Extract the (X, Y) coordinate from the center of the cell holding the provided text.  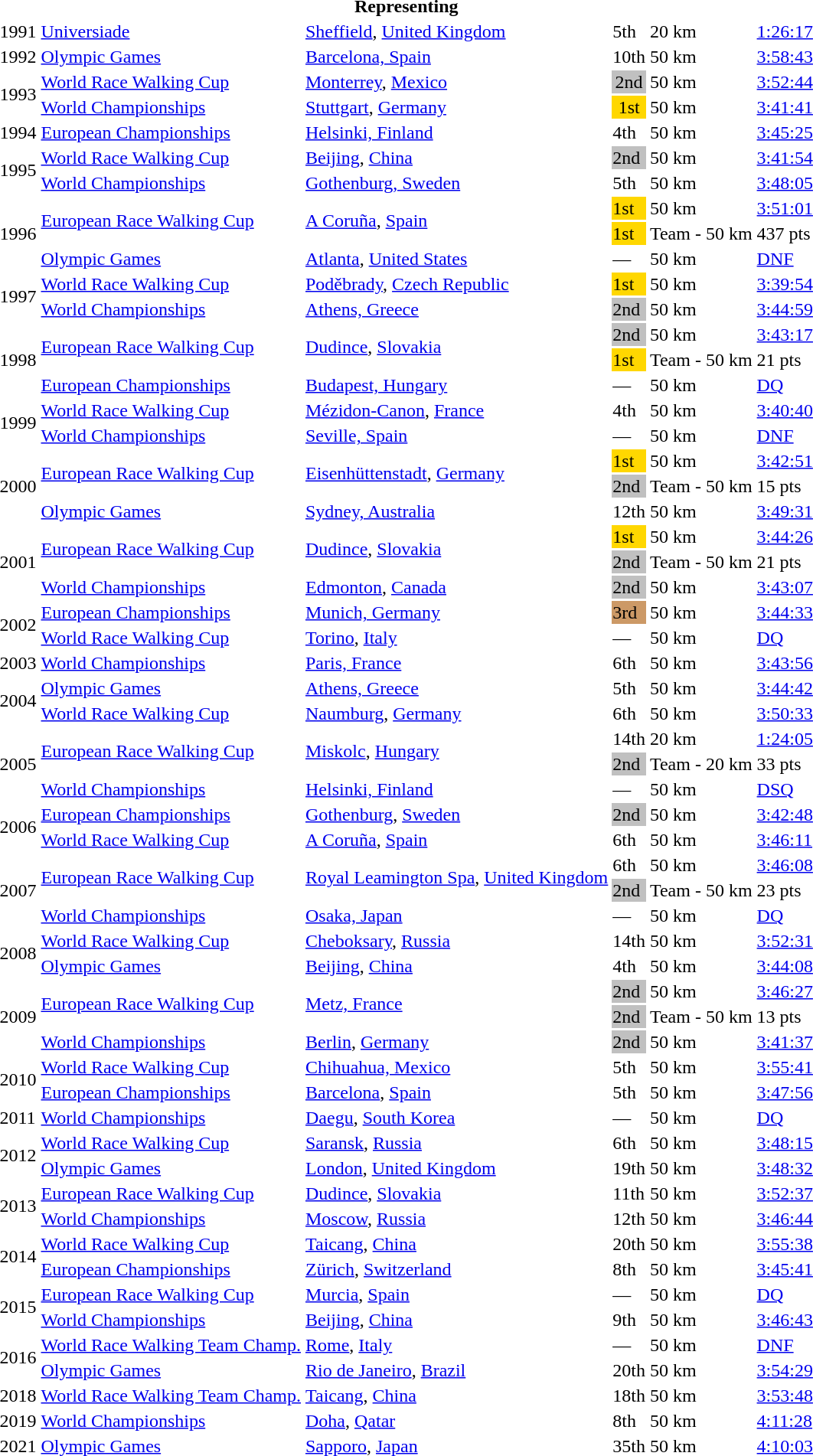
Torino, Italy (456, 638)
Monterrey, Mexico (456, 82)
Chihuahua, Mexico (456, 1067)
Atlanta, United States (456, 259)
Universiade (171, 31)
Sheffield, United Kingdom (456, 31)
Naumburg, Germany (456, 713)
Munich, Germany (456, 612)
3rd (629, 612)
Budapest, Hungary (456, 385)
9th (629, 1320)
Metz, France (456, 1004)
Eisenhüttenstadt, Germany (456, 473)
Stuttgart, Germany (456, 107)
Team - 20 km (701, 764)
London, United Kingdom (456, 1168)
11th (629, 1193)
10th (629, 57)
Osaka, Japan (456, 916)
Mézidon-Canon, France (456, 410)
Miskolc, Hungary (456, 752)
Rome, Italy (456, 1345)
Murcia, Spain (456, 1294)
Moscow, Russia (456, 1219)
Daegu, South Korea (456, 1118)
Zürich, Switzerland (456, 1269)
Edmonton, Canada (456, 587)
Berlin, Germany (456, 1042)
Doha, Qatar (456, 1421)
Sydney, Australia (456, 511)
18th (629, 1396)
Paris, France (456, 663)
Saransk, Russia (456, 1143)
Royal Leamington Spa, United Kingdom (456, 877)
Seville, Spain (456, 436)
Cheboksary, Russia (456, 941)
Rio de Janeiro, Brazil (456, 1370)
Poděbrady, Czech Republic (456, 284)
19th (629, 1168)
